Search for the cell housing the specified text and yield its (x, y) center coordinate. 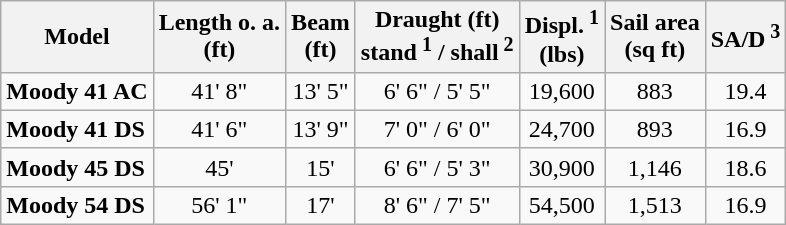
41' 8" (219, 91)
45' (219, 167)
883 (656, 91)
13' 9" (321, 129)
13' 5" (321, 91)
1,513 (656, 205)
56' 1" (219, 205)
24,700 (562, 129)
Draught (ft)stand 1 / shall 2 (437, 37)
Moody 54 DS (77, 205)
17' (321, 205)
54,500 (562, 205)
7' 0" / 6' 0" (437, 129)
SA/D 3 (746, 37)
Beam(ft) (321, 37)
893 (656, 129)
Length o. a.(ft) (219, 37)
6' 6" / 5' 3" (437, 167)
30,900 (562, 167)
Moody 45 DS (77, 167)
1,146 (656, 167)
18.6 (746, 167)
19,600 (562, 91)
Moody 41 AC (77, 91)
19.4 (746, 91)
Sail area(sq ft) (656, 37)
8' 6" / 7' 5" (437, 205)
Model (77, 37)
15' (321, 167)
6' 6" / 5' 5" (437, 91)
Displ. 1(lbs) (562, 37)
Moody 41 DS (77, 129)
41' 6" (219, 129)
